Capture the cell that displays the provided text and extract its [x, y] central coordinate. 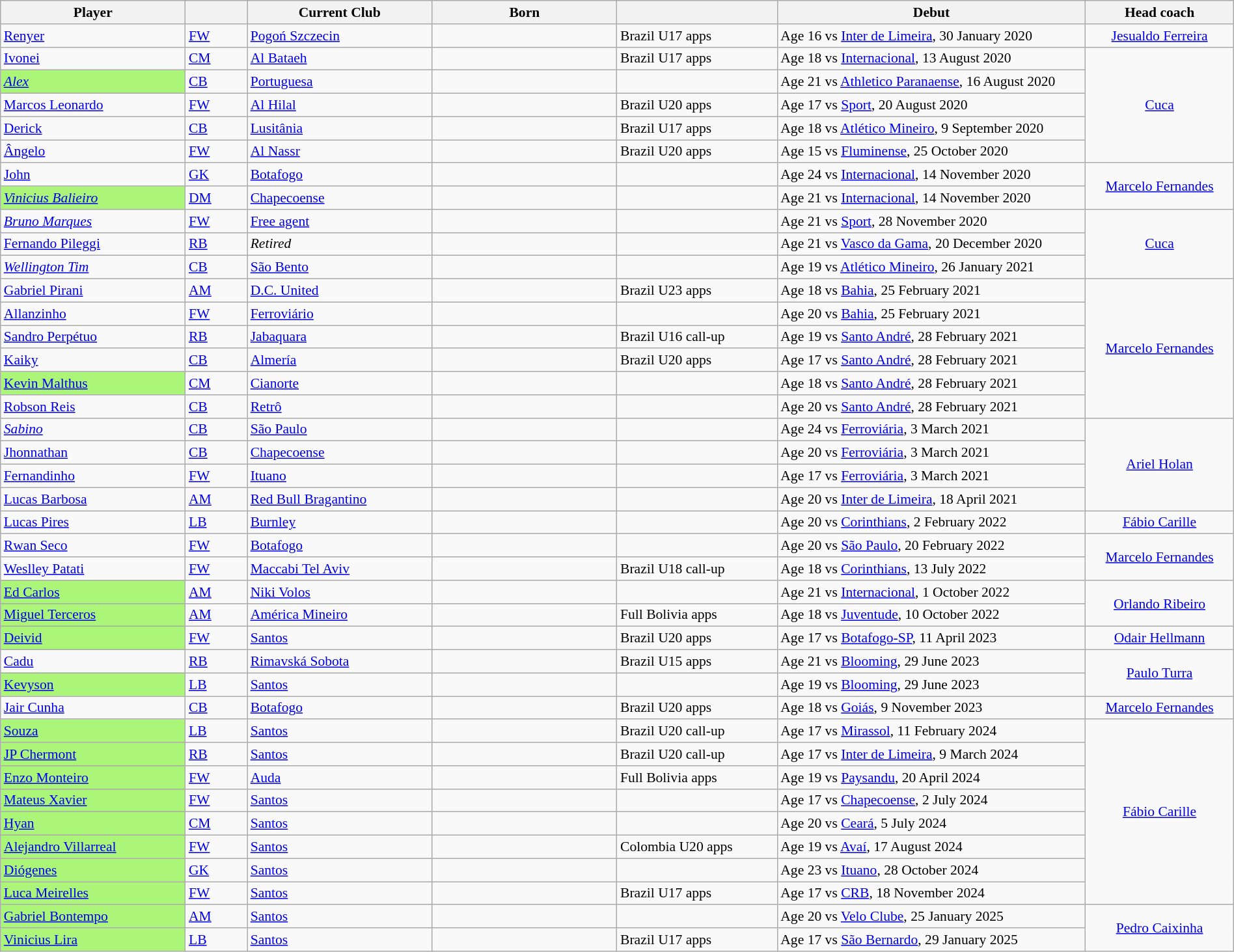
Age 17 vs Inter de Limeira, 9 March 2024 [931, 754]
Robson Reis [93, 407]
América Mineiro [340, 615]
Miguel Terceros [93, 615]
Jhonnathan [93, 453]
Rimavská Sobota [340, 662]
Al Hilal [340, 105]
Red Bull Bragantino [340, 499]
Age 17 vs Sport, 20 August 2020 [931, 105]
Player [93, 12]
Vinicius Balieiro [93, 198]
Kevin Malthus [93, 383]
Age 17 vs Mirassol, 11 February 2024 [931, 731]
Retrô [340, 407]
JP Chermont [93, 754]
Age 21 vs Vasco da Gama, 20 December 2020 [931, 244]
Marcos Leonardo [93, 105]
Wellington Tim [93, 267]
Vinicius Lira [93, 940]
Pogoń Szczecin [340, 36]
Age 20 vs Bahia, 25 February 2021 [931, 314]
Al Nassr [340, 152]
Age 20 vs Ceará, 5 July 2024 [931, 824]
Brazil U15 apps [697, 662]
Cadu [93, 662]
Mateus Xavier [93, 800]
Age 20 vs Velo Clube, 25 January 2025 [931, 917]
Age 21 vs Internacional, 14 November 2020 [931, 198]
Portuguesa [340, 82]
Brazil U23 apps [697, 291]
Alex [93, 82]
Luca Meirelles [93, 893]
Niki Volos [340, 592]
Souza [93, 731]
Ariel Holan [1160, 464]
Ivonei [93, 59]
DM [216, 198]
Ed Carlos [93, 592]
Al Bataeh [340, 59]
Hyan [93, 824]
Age 20 vs Santo André, 28 February 2021 [931, 407]
D.C. United [340, 291]
Age 18 vs Santo André, 28 February 2021 [931, 383]
Pedro Caixinha [1160, 928]
Renyer [93, 36]
Rwan Seco [93, 546]
Age 17 vs Chapecoense, 2 July 2024 [931, 800]
Jair Cunha [93, 708]
Age 20 vs Inter de Limeira, 18 April 2021 [931, 499]
Allanzinho [93, 314]
Age 17 vs Botafogo-SP, 11 April 2023 [931, 638]
Ferroviário [340, 314]
Colombia U20 apps [697, 847]
Debut [931, 12]
Age 19 vs Atlético Mineiro, 26 January 2021 [931, 267]
Bruno Marques [93, 221]
Weslley Patati [93, 569]
Jesualdo Ferreira [1160, 36]
Enzo Monteiro [93, 778]
Odair Hellmann [1160, 638]
Age 18 vs Juventude, 10 October 2022 [931, 615]
Gabriel Bontempo [93, 917]
Gabriel Pirani [93, 291]
Age 18 vs Goiás, 9 November 2023 [931, 708]
Current Club [340, 12]
Almería [340, 360]
Age 19 vs Avaí, 17 August 2024 [931, 847]
Brazil U16 call-up [697, 337]
Sandro Perpétuo [93, 337]
São Bento [340, 267]
Lusitânia [340, 128]
Sabino [93, 429]
Ângelo [93, 152]
Alejandro Villarreal [93, 847]
Age 18 vs Atlético Mineiro, 9 September 2020 [931, 128]
Head coach [1160, 12]
Cianorte [340, 383]
Orlando Ribeiro [1160, 604]
Jabaquara [340, 337]
Age 21 vs Blooming, 29 June 2023 [931, 662]
Age 17 vs São Bernardo, 29 January 2025 [931, 940]
Lucas Barbosa [93, 499]
Age 18 vs Corinthians, 13 July 2022 [931, 569]
Maccabi Tel Aviv [340, 569]
Born [525, 12]
Kaiky [93, 360]
Age 18 vs Bahia, 25 February 2021 [931, 291]
Age 19 vs Santo André, 28 February 2021 [931, 337]
Lucas Pires [93, 523]
Age 20 vs São Paulo, 20 February 2022 [931, 546]
Ituano [340, 476]
Age 16 vs Inter de Limeira, 30 January 2020 [931, 36]
Age 21 vs Sport, 28 November 2020 [931, 221]
Paulo Turra [1160, 673]
Deivid [93, 638]
Retired [340, 244]
Auda [340, 778]
Age 17 vs Santo André, 28 February 2021 [931, 360]
Diógenes [93, 870]
Age 21 vs Athletico Paranaense, 16 August 2020 [931, 82]
Age 19 vs Blooming, 29 June 2023 [931, 685]
São Paulo [340, 429]
Age 17 vs Ferroviária, 3 March 2021 [931, 476]
Kevyson [93, 685]
Brazil U18 call-up [697, 569]
Fernandinho [93, 476]
Age 23 vs Ituano, 28 October 2024 [931, 870]
Derick [93, 128]
Age 15 vs Fluminense, 25 October 2020 [931, 152]
Age 24 vs Ferroviária, 3 March 2021 [931, 429]
Age 19 vs Paysandu, 20 April 2024 [931, 778]
Free agent [340, 221]
Burnley [340, 523]
Age 20 vs Ferroviária, 3 March 2021 [931, 453]
Fernando Pileggi [93, 244]
Age 17 vs CRB, 18 November 2024 [931, 893]
Age 24 vs Internacional, 14 November 2020 [931, 175]
John [93, 175]
Age 21 vs Internacional, 1 October 2022 [931, 592]
Age 18 vs Internacional, 13 August 2020 [931, 59]
Age 20 vs Corinthians, 2 February 2022 [931, 523]
